Locate the cell with the specified text and output its (x, y) center coordinate. 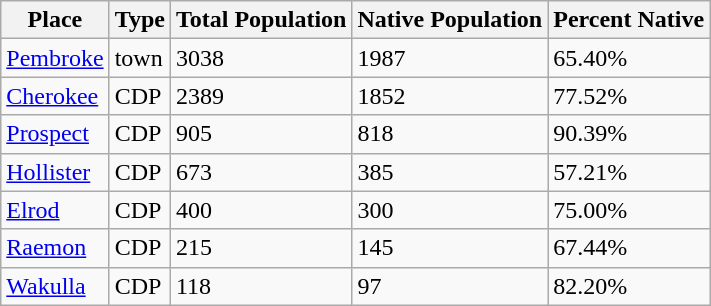
905 (261, 134)
673 (261, 172)
Pembroke (55, 58)
67.44% (629, 248)
90.39% (629, 134)
Wakulla (55, 286)
97 (450, 286)
Type (140, 20)
1987 (450, 58)
Raemon (55, 248)
Hollister (55, 172)
300 (450, 210)
1852 (450, 96)
400 (261, 210)
Elrod (55, 210)
82.20% (629, 286)
65.40% (629, 58)
Total Population (261, 20)
118 (261, 286)
385 (450, 172)
2389 (261, 96)
77.52% (629, 96)
75.00% (629, 210)
Percent Native (629, 20)
57.21% (629, 172)
Cherokee (55, 96)
215 (261, 248)
Place (55, 20)
145 (450, 248)
Prospect (55, 134)
3038 (261, 58)
Native Population (450, 20)
818 (450, 134)
town (140, 58)
